Detect which cell encompasses the target text, then output its (X, Y) center coordinate. 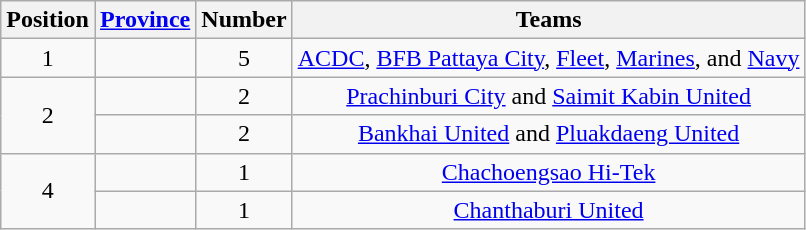
5 (244, 58)
4 (48, 191)
Bankhai United and Pluakdaeng United (548, 134)
ACDC, BFB Pattaya City, Fleet, Marines, and Navy (548, 58)
Chanthaburi United (548, 210)
Province (144, 20)
Position (48, 20)
Chachoengsao Hi-Tek (548, 172)
Prachinburi City and Saimit Kabin United (548, 96)
Number (244, 20)
Teams (548, 20)
